Locate the cell with the specified text and output its [X, Y] center coordinate. 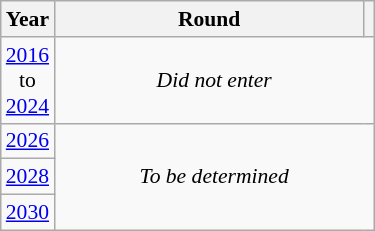
2028 [28, 177]
2026 [28, 141]
Round [209, 19]
Year [28, 19]
To be determined [214, 176]
2030 [28, 213]
2016to2024 [28, 80]
Did not enter [214, 80]
